Return the [x, y] coordinate for the center point of the cell that contains the specified text.  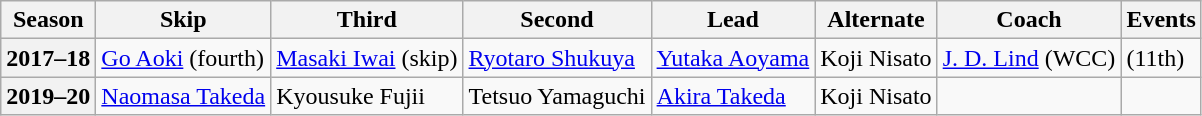
Alternate [876, 20]
Ryotaro Shukuya [557, 58]
Lead [733, 20]
Third [367, 20]
Events [1161, 20]
Skip [184, 20]
2019–20 [48, 96]
(11th) [1161, 58]
Season [48, 20]
Naomasa Takeda [184, 96]
Coach [1029, 20]
Masaki Iwai (skip) [367, 58]
Akira Takeda [733, 96]
Go Aoki (fourth) [184, 58]
Kyousuke Fujii [367, 96]
J. D. Lind (WCC) [1029, 58]
Yutaka Aoyama [733, 58]
Tetsuo Yamaguchi [557, 96]
Second [557, 20]
2017–18 [48, 58]
